Locate the cell with the specified text and output its [x, y] center coordinate. 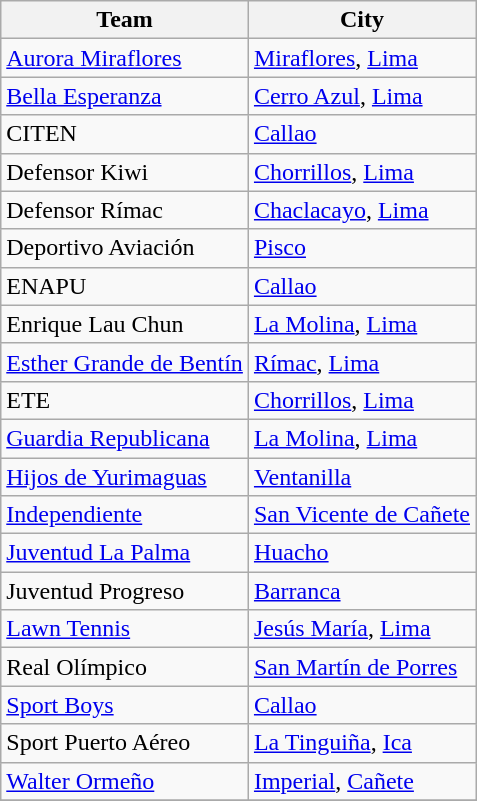
Chaclacayo, Lima [362, 210]
Juventud La Palma [125, 553]
Miraflores, Lima [362, 58]
Juventud Progreso [125, 591]
Imperial, Cañete [362, 781]
Huacho [362, 553]
Lawn Tennis [125, 629]
Ventanilla [362, 477]
Enrique Lau Chun [125, 324]
La Tinguiña, Ica [362, 743]
Defensor Rímac [125, 210]
Real Olímpico [125, 667]
San Vicente de Cañete [362, 515]
Team [125, 20]
ETE [125, 400]
Sport Boys [125, 705]
Pisco [362, 248]
Aurora Miraflores [125, 58]
Cerro Azul, Lima [362, 96]
ENAPU [125, 286]
Independiente [125, 515]
Sport Puerto Aéreo [125, 743]
CITEN [125, 134]
Jesús María, Lima [362, 629]
Deportivo Aviación [125, 248]
City [362, 20]
Guardia Republicana [125, 438]
Rímac, Lima [362, 362]
Bella Esperanza [125, 96]
Walter Ormeño [125, 781]
Barranca [362, 591]
Esther Grande de Bentín [125, 362]
San Martín de Porres [362, 667]
Hijos de Yurimaguas [125, 477]
Defensor Kiwi [125, 172]
